Search for the cell housing the specified text and yield its [x, y] center coordinate. 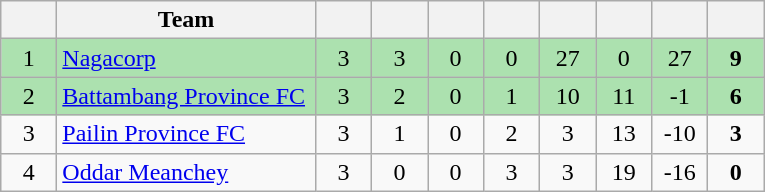
19 [624, 172]
Oddar Meanchey [186, 172]
Battambang Province FC [186, 96]
13 [624, 134]
-1 [680, 96]
Team [186, 20]
-16 [680, 172]
11 [624, 96]
4 [29, 172]
9 [736, 58]
-10 [680, 134]
Nagacorp [186, 58]
Pailin Province FC [186, 134]
6 [736, 96]
10 [568, 96]
